Return the (x, y) coordinate for the center point of the cell that contains the specified text.  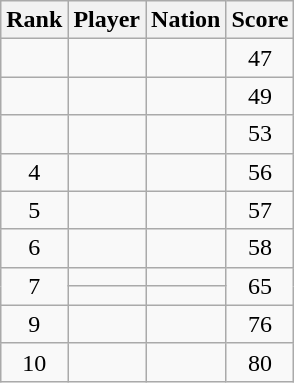
56 (260, 172)
9 (34, 324)
53 (260, 134)
80 (260, 362)
Player (107, 20)
Rank (34, 20)
57 (260, 210)
65 (260, 286)
7 (34, 286)
Nation (186, 20)
Score (260, 20)
49 (260, 96)
10 (34, 362)
4 (34, 172)
47 (260, 58)
76 (260, 324)
58 (260, 248)
6 (34, 248)
5 (34, 210)
